From the cell containing the given text, extract its center point as [x, y] coordinate. 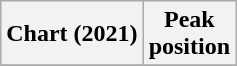
Chart (2021) [72, 34]
Peakposition [189, 34]
